For the text-containing cell, return its midpoint in (X, Y) coordinate format. 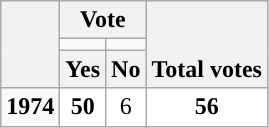
6 (126, 107)
50 (83, 107)
1974 (30, 107)
56 (207, 107)
Vote (103, 20)
Yes (83, 69)
Total votes (207, 44)
No (126, 69)
